Scan for the cell matching the given text and deliver its [X, Y] coordinate at center. 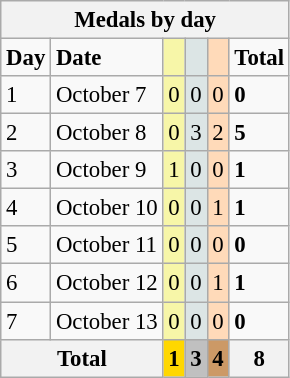
October 11 [107, 245]
October 12 [107, 283]
October 9 [107, 170]
Date [107, 58]
October 7 [107, 95]
October 13 [107, 321]
6 [26, 283]
7 [26, 321]
October 10 [107, 208]
Medals by day [146, 20]
8 [259, 358]
October 8 [107, 133]
Day [26, 58]
